Scan for the cell matching the given text and deliver its (X, Y) coordinate at center. 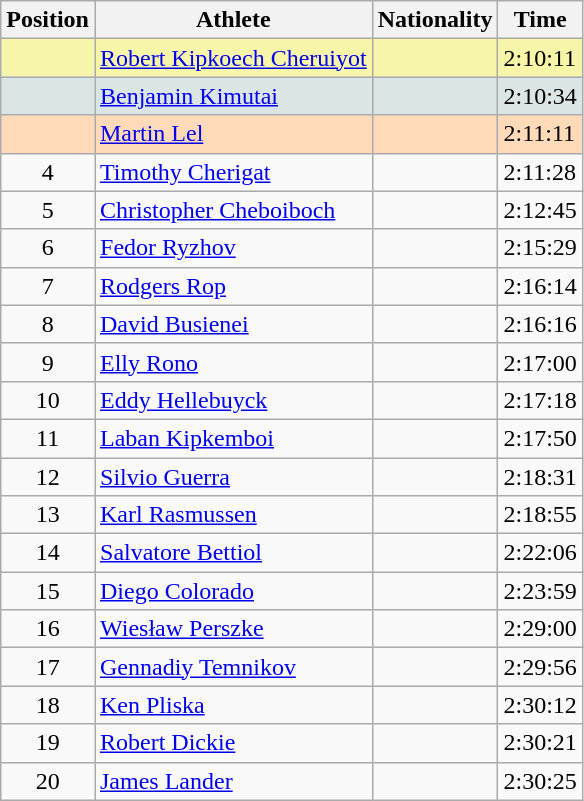
Nationality (435, 20)
Laban Kipkemboi (233, 438)
4 (48, 172)
2:17:00 (540, 362)
5 (48, 210)
Ken Pliska (233, 705)
Karl Rasmussen (233, 515)
2:30:25 (540, 781)
7 (48, 286)
Salvatore Bettiol (233, 553)
13 (48, 515)
Timothy Cherigat (233, 172)
16 (48, 629)
Position (48, 20)
Robert Dickie (233, 743)
2:16:14 (540, 286)
Diego Colorado (233, 591)
9 (48, 362)
2:17:50 (540, 438)
2:11:11 (540, 134)
2:30:21 (540, 743)
Robert Kipkoech Cheruiyot (233, 58)
20 (48, 781)
Christopher Cheboiboch (233, 210)
Fedor Ryzhov (233, 248)
2:29:00 (540, 629)
Time (540, 20)
10 (48, 400)
2:18:31 (540, 477)
17 (48, 667)
2:30:12 (540, 705)
Athlete (233, 20)
2:29:56 (540, 667)
Martin Lel (233, 134)
2:10:34 (540, 96)
Silvio Guerra (233, 477)
Wiesław Perszke (233, 629)
2:16:16 (540, 324)
8 (48, 324)
12 (48, 477)
Eddy Hellebuyck (233, 400)
2:22:06 (540, 553)
2:18:55 (540, 515)
14 (48, 553)
15 (48, 591)
James Lander (233, 781)
6 (48, 248)
18 (48, 705)
Elly Rono (233, 362)
David Busienei (233, 324)
Gennadiy Temnikov (233, 667)
2:23:59 (540, 591)
2:15:29 (540, 248)
Benjamin Kimutai (233, 96)
2:17:18 (540, 400)
2:11:28 (540, 172)
2:10:11 (540, 58)
Rodgers Rop (233, 286)
2:12:45 (540, 210)
11 (48, 438)
19 (48, 743)
